Return the [x, y] coordinate for the center point of the cell that contains the specified text.  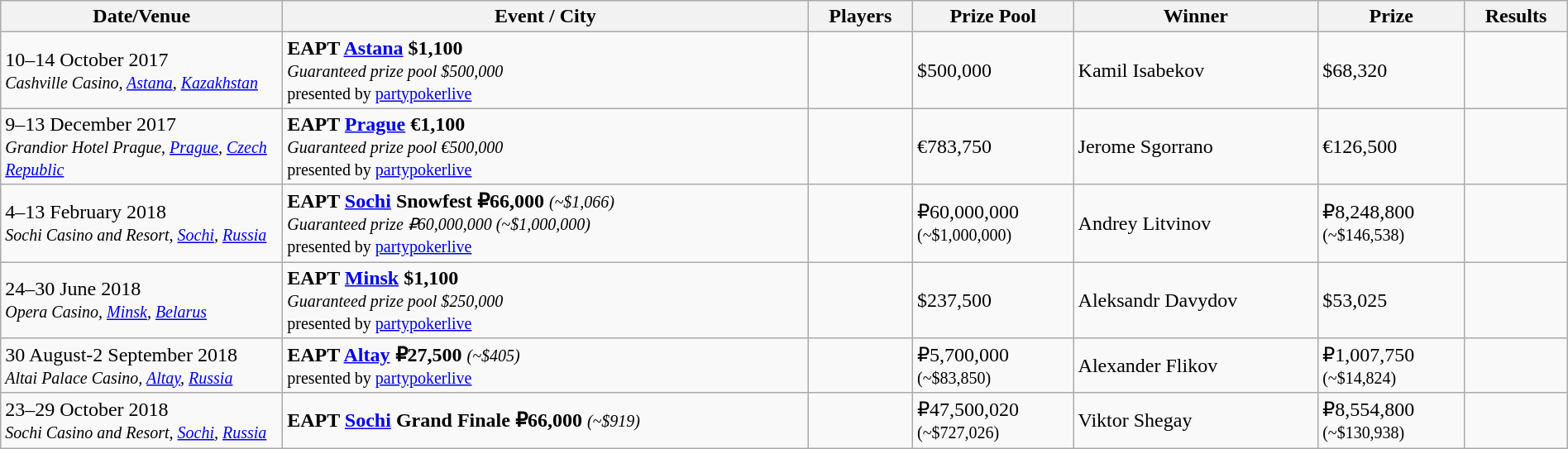
EAPT Minsk $1,100Guaranteed prize pool $250,000 presented by partypokerlive [546, 299]
$500,000 [992, 70]
₽60,000,000(~$1,000,000) [992, 223]
4–13 February 2018Sochi Casino and Resort, Sochi, Russia [142, 223]
EAPT Astana $1,100Guaranteed prize pool $500,000 presented by partypokerlive [546, 70]
$53,025 [1391, 299]
₽5,700,000(~$83,850) [992, 365]
Prize [1391, 17]
30 August-2 September 2018Altai Palace Casino, Altay, Russia [142, 365]
Alexander Flikov [1196, 365]
Date/Venue [142, 17]
$68,320 [1391, 70]
Results [1516, 17]
$237,500 [992, 299]
Kamil Isabekov [1196, 70]
₽8,248,800(~$146,538) [1391, 223]
23–29 October 2018Sochi Casino and Resort, Sochi, Russia [142, 420]
EAPT Prague €1,100Guaranteed prize pool €500,000 presented by partypokerlive [546, 146]
Jerome Sgorrano [1196, 146]
Winner [1196, 17]
Aleksandr Davydov [1196, 299]
Players [860, 17]
€783,750 [992, 146]
10–14 October 2017Cashville Casino, Astana, Kazakhstan [142, 70]
24–30 June 2018Opera Casino, Minsk, Belarus [142, 299]
€126,500 [1391, 146]
₽1,007,750(~$14,824) [1391, 365]
9–13 December 2017Grandior Hotel Prague, Prague, Czech Republic [142, 146]
₽8,554,800(~$130,938) [1391, 420]
Prize Pool [992, 17]
₽47,500,020(~$727,026) [992, 420]
EAPT Sochi Grand Finale ₽66,000 (~$919) [546, 420]
EAPT Sochi Snowfest ₽66,000 (~$1,066)Guaranteed prize ₽60,000,000 (~$1,000,000)presented by partypokerlive [546, 223]
Andrey Litvinov [1196, 223]
Viktor Shegay [1196, 420]
EAPT Altay ₽27,500 (~$405)presented by partypokerlive [546, 365]
Event / City [546, 17]
